Detect which cell encompasses the target text, then output its (x, y) center coordinate. 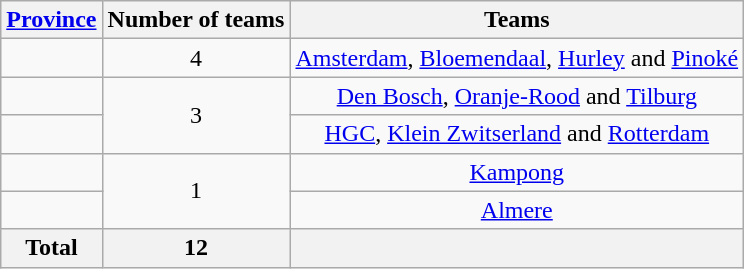
Teams (517, 20)
Total (52, 248)
Number of teams (196, 20)
Kampong (517, 172)
Almere (517, 210)
3 (196, 115)
Amsterdam, Bloemendaal, Hurley and Pinoké (517, 58)
4 (196, 58)
1 (196, 191)
HGC, Klein Zwitserland and Rotterdam (517, 134)
Den Bosch, Oranje-Rood and Tilburg (517, 96)
Province (52, 20)
12 (196, 248)
